Return the [X, Y] coordinate for the center point of the cell that contains the specified text.  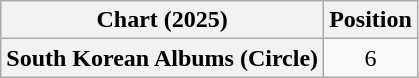
South Korean Albums (Circle) [162, 58]
Position [371, 20]
Chart (2025) [162, 20]
6 [371, 58]
